From the cell containing the given text, extract its center point as (X, Y) coordinate. 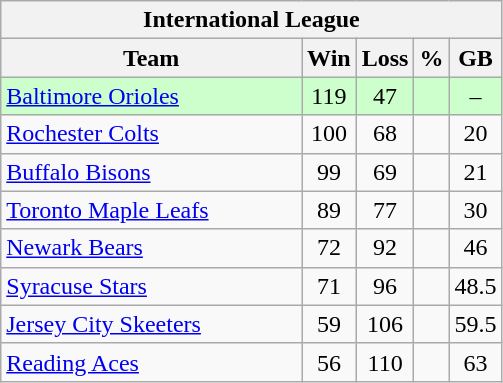
106 (385, 324)
100 (330, 134)
71 (330, 286)
International League (252, 20)
46 (476, 248)
GB (476, 58)
68 (385, 134)
Toronto Maple Leafs (152, 210)
92 (385, 248)
56 (330, 362)
47 (385, 96)
20 (476, 134)
63 (476, 362)
77 (385, 210)
% (432, 58)
Team (152, 58)
110 (385, 362)
Reading Aces (152, 362)
59.5 (476, 324)
69 (385, 172)
48.5 (476, 286)
72 (330, 248)
99 (330, 172)
Buffalo Bisons (152, 172)
Baltimore Orioles (152, 96)
Newark Bears (152, 248)
Loss (385, 58)
Win (330, 58)
Syracuse Stars (152, 286)
59 (330, 324)
Rochester Colts (152, 134)
Jersey City Skeeters (152, 324)
89 (330, 210)
30 (476, 210)
– (476, 96)
96 (385, 286)
119 (330, 96)
21 (476, 172)
